Return [X, Y] of the center of cell containing provided text 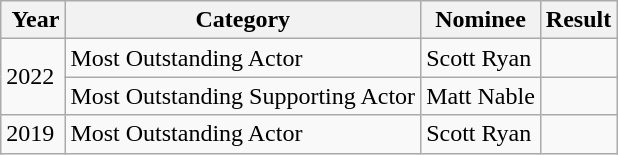
Category [243, 20]
Result [578, 20]
Most Outstanding Supporting Actor [243, 96]
Year [33, 20]
2022 [33, 77]
2019 [33, 134]
Matt Nable [481, 96]
Nominee [481, 20]
